Scan for the cell matching the given text and deliver its (x, y) coordinate at center. 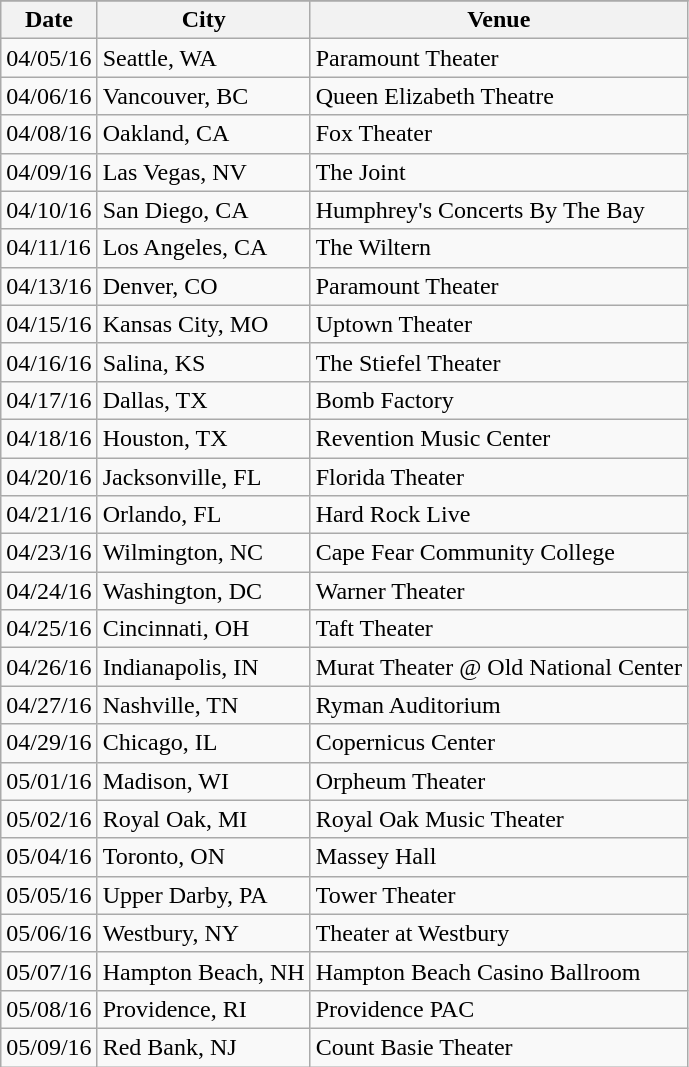
04/29/16 (49, 743)
Orlando, FL (204, 515)
Seattle, WA (204, 58)
Florida Theater (498, 477)
04/15/16 (49, 324)
Ryman Auditorium (498, 705)
Hampton Beach, NH (204, 971)
Theater at Westbury (498, 933)
04/10/16 (49, 210)
Los Angeles, CA (204, 248)
Oakland, CA (204, 134)
Denver, CO (204, 286)
Las Vegas, NV (204, 172)
Venue (498, 20)
05/04/16 (49, 857)
Wilmington, NC (204, 553)
Nashville, TN (204, 705)
City (204, 20)
Orpheum Theater (498, 781)
05/05/16 (49, 895)
Massey Hall (498, 857)
Providence PAC (498, 1009)
Westbury, NY (204, 933)
04/09/16 (49, 172)
Hampton Beach Casino Ballroom (498, 971)
Chicago, IL (204, 743)
04/11/16 (49, 248)
04/27/16 (49, 705)
The Joint (498, 172)
Vancouver, BC (204, 96)
San Diego, CA (204, 210)
Dallas, TX (204, 400)
05/01/16 (49, 781)
04/20/16 (49, 477)
Upper Darby, PA (204, 895)
Fox Theater (498, 134)
Date (49, 20)
Taft Theater (498, 629)
Jacksonville, FL (204, 477)
Madison, WI (204, 781)
Royal Oak, MI (204, 819)
Salina, KS (204, 362)
04/06/16 (49, 96)
Warner Theater (498, 591)
Uptown Theater (498, 324)
Murat Theater @ Old National Center (498, 667)
The Wiltern (498, 248)
Kansas City, MO (204, 324)
Royal Oak Music Theater (498, 819)
05/07/16 (49, 971)
05/09/16 (49, 1047)
04/17/16 (49, 400)
Count Basie Theater (498, 1047)
Red Bank, NJ (204, 1047)
04/13/16 (49, 286)
04/16/16 (49, 362)
Washington, DC (204, 591)
Bomb Factory (498, 400)
Indianapolis, IN (204, 667)
05/06/16 (49, 933)
Toronto, ON (204, 857)
04/05/16 (49, 58)
Copernicus Center (498, 743)
04/25/16 (49, 629)
Humphrey's Concerts By The Bay (498, 210)
05/08/16 (49, 1009)
04/18/16 (49, 438)
05/02/16 (49, 819)
Cincinnati, OH (204, 629)
Tower Theater (498, 895)
Revention Music Center (498, 438)
Providence, RI (204, 1009)
Queen Elizabeth Theatre (498, 96)
04/26/16 (49, 667)
04/23/16 (49, 553)
Cape Fear Community College (498, 553)
04/08/16 (49, 134)
Houston, TX (204, 438)
04/21/16 (49, 515)
04/24/16 (49, 591)
The Stiefel Theater (498, 362)
Hard Rock Live (498, 515)
